Locate the cell with the specified text and output its (X, Y) center coordinate. 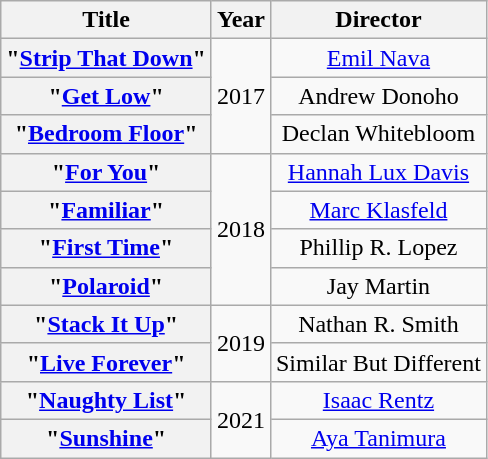
"Familiar" (106, 210)
"Sunshine" (106, 438)
2018 (240, 229)
"Live Forever" (106, 362)
Aya Tanimura (378, 438)
Similar But Different (378, 362)
"Stack It Up" (106, 324)
Nathan R. Smith (378, 324)
"Naughty List" (106, 400)
Director (378, 20)
Emil Nava (378, 58)
Andrew Donoho (378, 96)
"Bedroom Floor" (106, 134)
"Strip That Down" (106, 58)
"For You" (106, 172)
"Polaroid" (106, 286)
2019 (240, 343)
Jay Martin (378, 286)
"Get Low" (106, 96)
Hannah Lux Davis (378, 172)
Year (240, 20)
Declan Whitebloom (378, 134)
2021 (240, 419)
Phillip R. Lopez (378, 248)
Isaac Rentz (378, 400)
Title (106, 20)
Marc Klasfeld (378, 210)
"First Time" (106, 248)
2017 (240, 96)
